Capture the cell that displays the provided text and extract its (x, y) central coordinate. 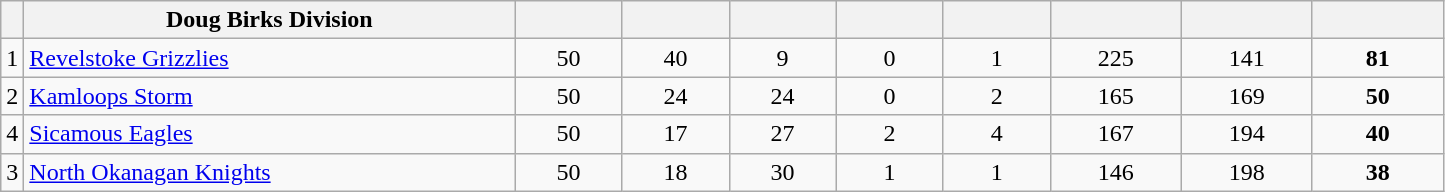
9 (782, 58)
165 (1116, 96)
Kamloops Storm (270, 96)
Doug Birks Division (270, 20)
3 (12, 172)
141 (1246, 58)
81 (1378, 58)
17 (676, 134)
27 (782, 134)
194 (1246, 134)
30 (782, 172)
North Okanagan Knights (270, 172)
18 (676, 172)
167 (1116, 134)
Revelstoke Grizzlies (270, 58)
38 (1378, 172)
Sicamous Eagles (270, 134)
146 (1116, 172)
198 (1246, 172)
225 (1116, 58)
169 (1246, 96)
